From the cell containing the given text, extract its center point as (x, y) coordinate. 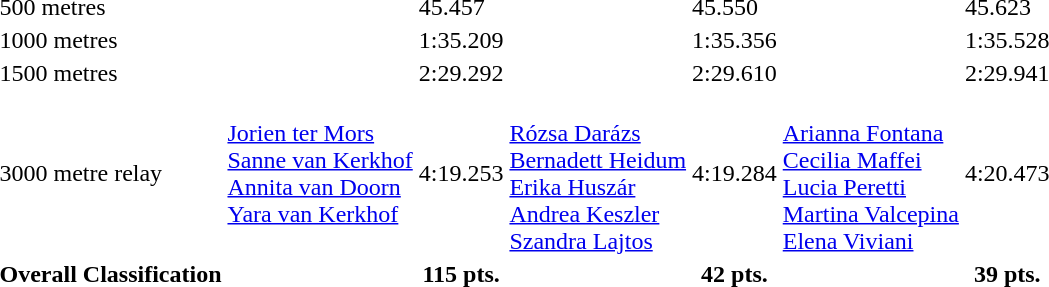
1:35.209 (461, 40)
2:29.610 (735, 73)
Rózsa DarázsBernadett HeidumErika HuszárAndrea KeszlerSzandra Lajtos (598, 174)
4:19.253 (461, 174)
1:35.356 (735, 40)
Arianna FontanaCecilia MaffeiLucia PerettiMartina ValcepinaElena Viviani (870, 174)
Jorien ter MorsSanne van KerkhofAnnita van DoornYara van Kerkhof (320, 174)
4:19.284 (735, 174)
2:29.292 (461, 73)
